Output the [X, Y] coordinate of the center of the cell containing the given text.  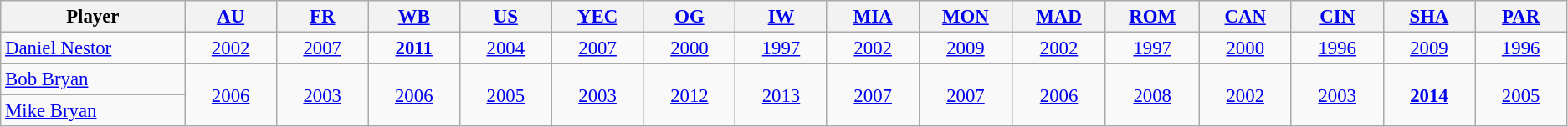
PAR [1521, 17]
Mike Bryan [93, 111]
2014 [1429, 95]
OG [689, 17]
AU [231, 17]
2012 [689, 95]
Daniel Nestor [93, 48]
Player [93, 17]
IW [781, 17]
SHA [1429, 17]
CIN [1337, 17]
2008 [1152, 95]
MON [966, 17]
WB [414, 17]
YEC [597, 17]
US [506, 17]
2013 [781, 95]
CAN [1245, 17]
FR [322, 17]
ROM [1152, 17]
2004 [506, 48]
Bob Bryan [93, 79]
MIA [873, 17]
MAD [1059, 17]
2011 [414, 48]
